Extract the [X, Y] coordinate from the center of the cell holding the provided text.  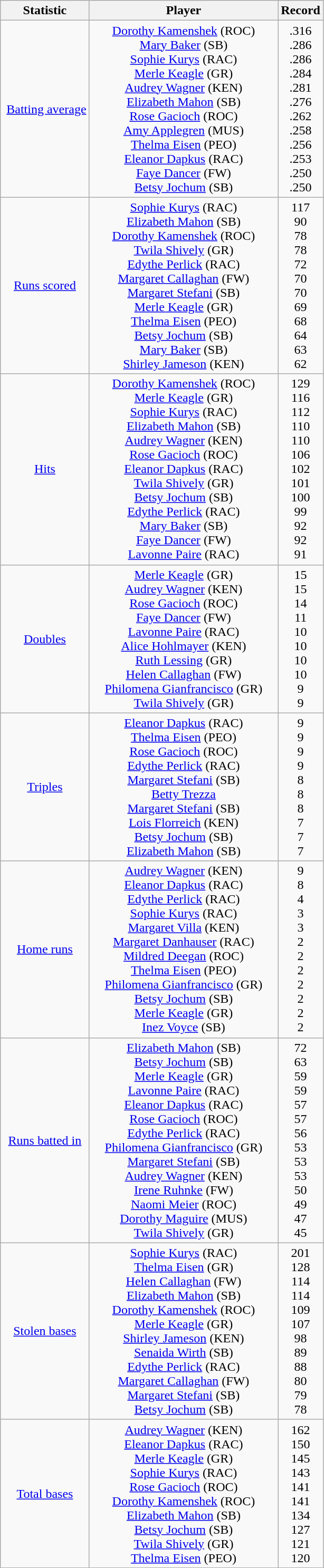
Stolen bases [45, 1331]
9 9 9 9 8 8 8 7 7 7 [301, 787]
Runs batted in [45, 1140]
Player [184, 11]
Runs scored [45, 286]
Doubles [45, 639]
.316 .286 .286 .284 .281 .276 .262 .258 .256 .253 .250 .250 [301, 109]
9 8 4 3 3 2 2 2 2 2 2 2 [301, 949]
Statistic [45, 11]
Hits [45, 469]
Home runs [45, 949]
15 15 14 11 10 10 10 10 9 9 [301, 639]
Triples [45, 787]
201128114114109107988988807978 [301, 1331]
Batting average [45, 109]
Record [301, 11]
72 63 59 59 57 57 56 53 53 53 50 49 47 45 [301, 1140]
162150145143141141134127121120 [301, 1493]
Total bases [45, 1493]
129 116 112 110 110 106 102 101 100 99 92 92 91 [301, 469]
117 90 78 78 72 70 70 69 68 64 63 62 [301, 286]
